Determine the (X, Y) coordinate at the center of the cell enclosing the given text.  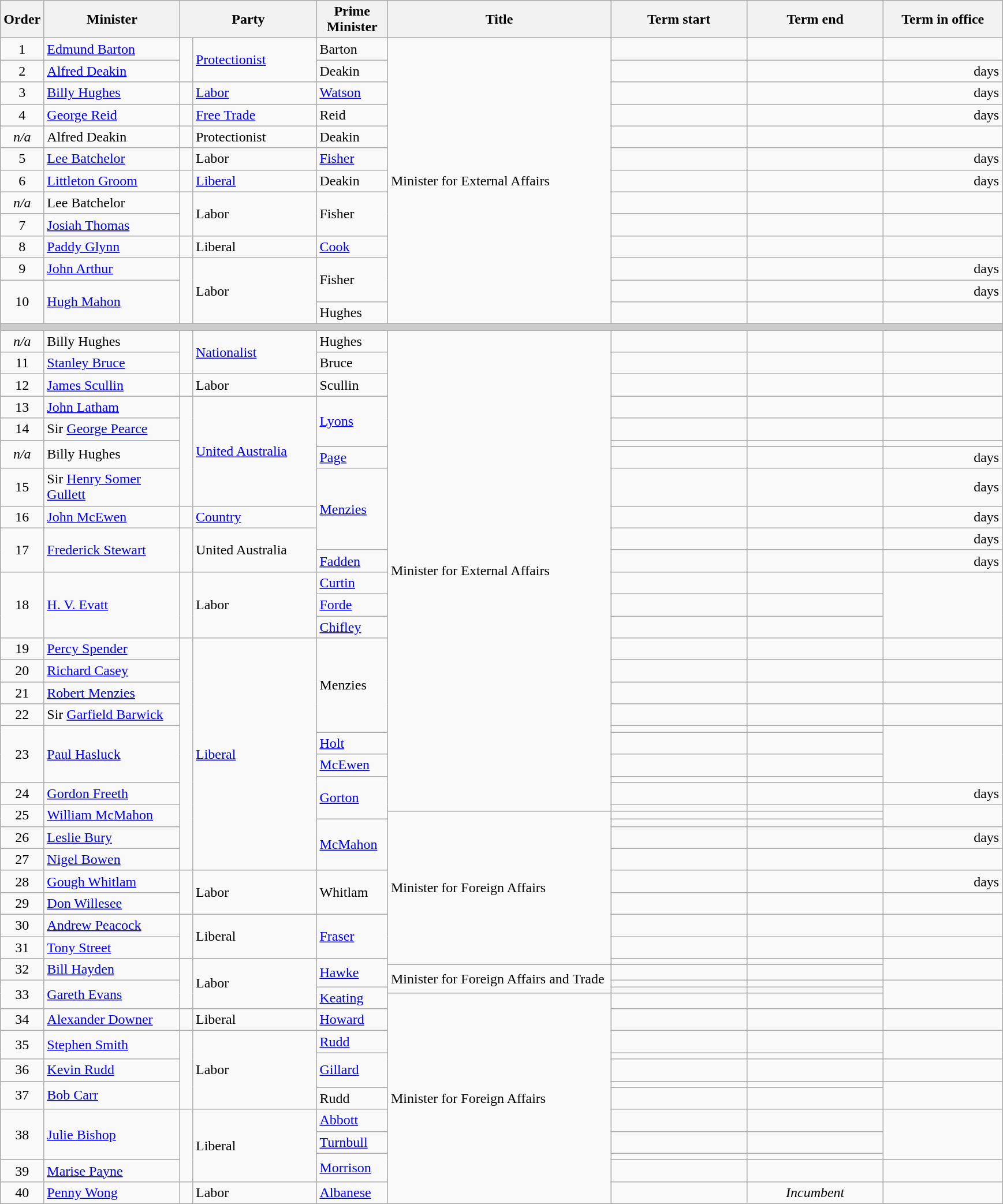
26 (22, 837)
Forde (352, 605)
18 (22, 605)
Sir Henry Somer Gullett (112, 487)
Hugh Mahon (112, 301)
39 (22, 1171)
36 (22, 1070)
John McEwen (112, 517)
33 (22, 994)
21 (22, 693)
McEwen (352, 765)
McMahon (352, 845)
Julie Bishop (112, 1134)
17 (22, 550)
Leslie Bury (112, 837)
32 (22, 970)
Paul Hasluck (112, 754)
Turnbull (352, 1142)
Sir George Pearce (112, 429)
Edmund Barton (112, 49)
10 (22, 301)
Term end (815, 20)
20 (22, 671)
Page (352, 457)
Term start (679, 20)
Richard Casey (112, 671)
1 (22, 49)
8 (22, 247)
Tony Street (112, 948)
29 (22, 903)
9 (22, 269)
13 (22, 407)
Term in office (943, 20)
Incumbent (815, 1192)
Alexander Downer (112, 1020)
Minister (112, 20)
Don Willesee (112, 903)
12 (22, 385)
38 (22, 1134)
Bob Carr (112, 1095)
Minister for Foreign Affairs and Trade (499, 979)
Sir Garfield Barwick (112, 715)
Curtin (352, 583)
37 (22, 1095)
William McMahon (112, 815)
Free Trade (254, 115)
Abbott (352, 1120)
5 (22, 159)
Title (499, 20)
Gillard (352, 1070)
24 (22, 793)
Frederick Stewart (112, 550)
Paddy Glynn (112, 247)
George Reid (112, 115)
3 (22, 93)
Gareth Evans (112, 994)
Prime Minister (352, 20)
Robert Menzies (112, 693)
Hawke (352, 972)
6 (22, 181)
Bill Hayden (112, 970)
Stephen Smith (112, 1045)
Whitlam (352, 892)
19 (22, 649)
Gordon Freeth (112, 793)
Keating (352, 998)
31 (22, 948)
34 (22, 1020)
14 (22, 429)
Josiah Thomas (112, 225)
27 (22, 859)
30 (22, 925)
Scullin (352, 385)
Watson (352, 93)
40 (22, 1192)
Holt (352, 743)
Fraser (352, 936)
H. V. Evatt (112, 605)
4 (22, 115)
35 (22, 1045)
Order (22, 20)
Andrew Peacock (112, 925)
Reid (352, 115)
Gough Whitlam (112, 881)
Penny Wong (112, 1192)
James Scullin (112, 385)
Nigel Bowen (112, 859)
Cook (352, 247)
Barton (352, 49)
John Arthur (112, 269)
23 (22, 754)
Stanley Bruce (112, 363)
22 (22, 715)
Party (248, 20)
Fadden (352, 561)
7 (22, 225)
25 (22, 815)
2 (22, 71)
Littleton Groom (112, 181)
Marise Payne (112, 1171)
11 (22, 363)
Percy Spender (112, 649)
Nationalist (254, 352)
28 (22, 881)
16 (22, 517)
Chifley (352, 627)
Gorton (352, 797)
John Latham (112, 407)
Country (254, 517)
Albanese (352, 1192)
Lyons (352, 422)
Bruce (352, 363)
Morrison (352, 1168)
15 (22, 487)
Howard (352, 1020)
Kevin Rudd (112, 1070)
